Pinpoint the cell where the given text exists, returning its (x, y) midpoint coordinate. 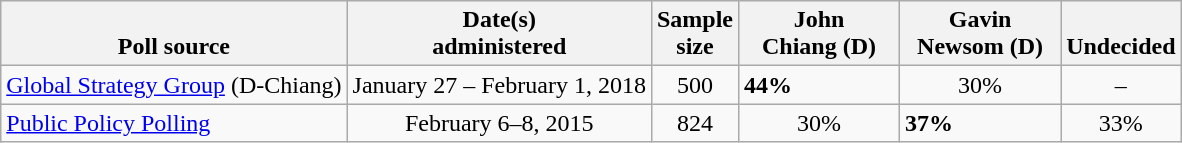
Poll source (174, 34)
– (1121, 85)
January 27 – February 1, 2018 (499, 85)
Date(s)administered (499, 34)
33% (1121, 123)
February 6–8, 2015 (499, 123)
Global Strategy Group (D-Chiang) (174, 85)
JohnChiang (D) (818, 34)
GavinNewsom (D) (980, 34)
37% (980, 123)
Undecided (1121, 34)
Samplesize (694, 34)
44% (818, 85)
500 (694, 85)
Public Policy Polling (174, 123)
824 (694, 123)
